Find where the given text appears and provide that cell's center as (X, Y) coordinate. 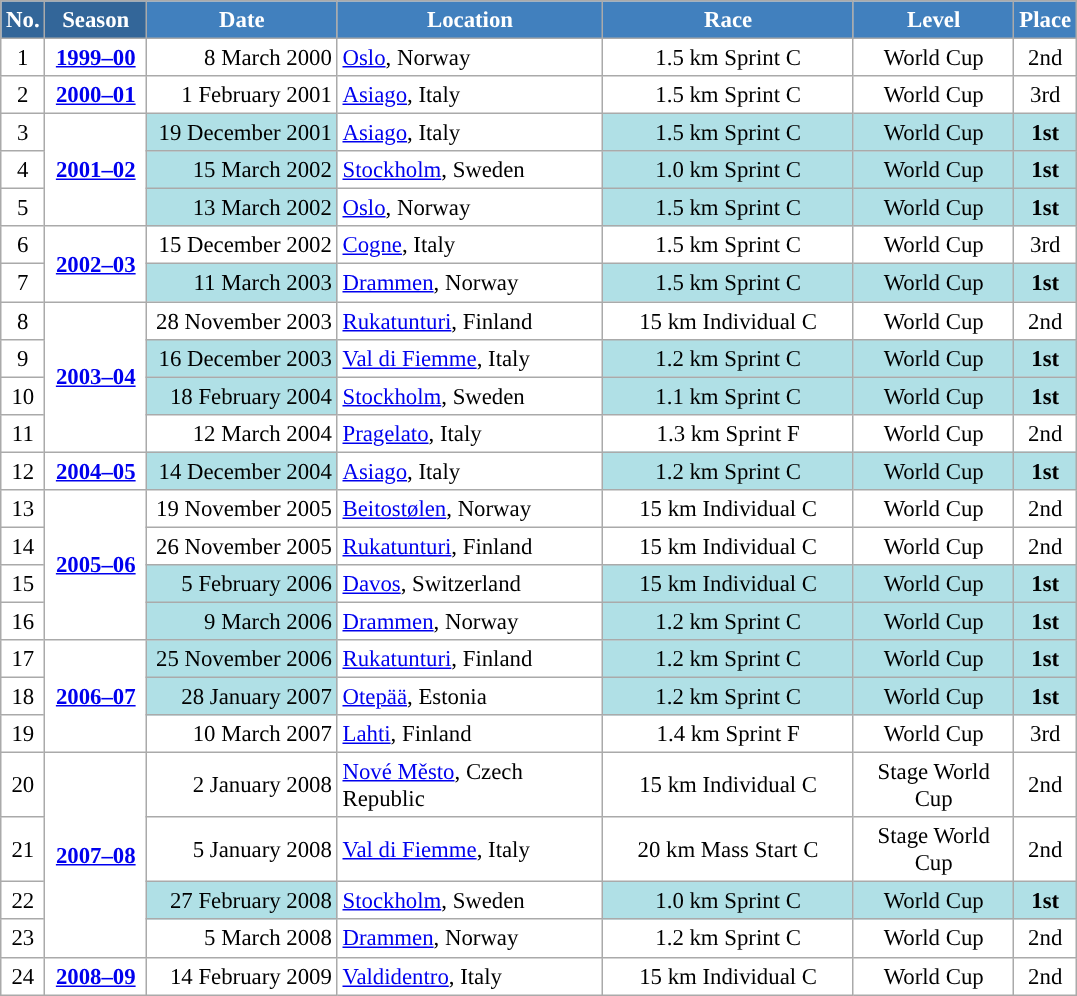
No. (23, 20)
15 December 2002 (242, 245)
20 km Mass Start C (728, 850)
15 March 2002 (242, 170)
6 (23, 245)
2008–09 (96, 976)
20 (23, 786)
10 (23, 396)
8 (23, 321)
3 (23, 133)
1.3 km Sprint F (728, 433)
Otepää, Estonia (470, 697)
2004–05 (96, 471)
Davos, Switzerland (470, 584)
9 March 2006 (242, 621)
14 February 2009 (242, 976)
2001–02 (96, 170)
26 November 2005 (242, 546)
2003–04 (96, 377)
2007–08 (96, 855)
11 (23, 433)
18 (23, 697)
18 February 2004 (242, 396)
14 (23, 546)
9 (23, 358)
14 December 2004 (242, 471)
5 March 2008 (242, 939)
11 March 2003 (242, 283)
17 (23, 659)
Nové Město, Czech Republic (470, 786)
Cogne, Italy (470, 245)
1 February 2001 (242, 95)
1 (23, 58)
2 (23, 95)
19 (23, 734)
1.4 km Sprint F (728, 734)
2006–07 (96, 696)
25 November 2006 (242, 659)
7 (23, 283)
12 March 2004 (242, 433)
Level (934, 20)
13 (23, 509)
15 (23, 584)
19 November 2005 (242, 509)
Date (242, 20)
16 (23, 621)
Beitostølen, Norway (470, 509)
5 January 2008 (242, 850)
5 (23, 208)
21 (23, 850)
Pragelato, Italy (470, 433)
27 February 2008 (242, 901)
10 March 2007 (242, 734)
2005–06 (96, 565)
5 February 2006 (242, 584)
Lahti, Finland (470, 734)
2 January 2008 (242, 786)
8 March 2000 (242, 58)
4 (23, 170)
13 March 2002 (242, 208)
1.1 km Sprint C (728, 396)
24 (23, 976)
19 December 2001 (242, 133)
2000–01 (96, 95)
28 November 2003 (242, 321)
28 January 2007 (242, 697)
23 (23, 939)
Location (470, 20)
12 (23, 471)
22 (23, 901)
Race (728, 20)
Season (96, 20)
Valdidentro, Italy (470, 976)
2002–03 (96, 264)
Place (1045, 20)
1999–00 (96, 58)
16 December 2003 (242, 358)
